Return the (X, Y) coordinate for the center point of the cell that contains the specified text.  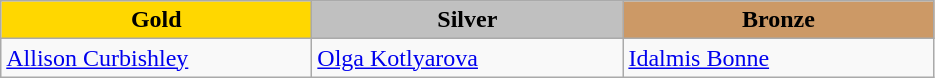
Olga Kotlyarova (468, 58)
Gold (156, 20)
Silver (468, 20)
Allison Curbishley (156, 58)
Idalmis Bonne (778, 58)
Bronze (778, 20)
